Locate the cell with the specified text and output its [X, Y] center coordinate. 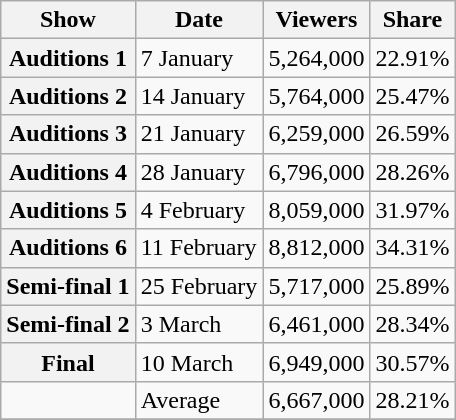
Auditions 5 [68, 210]
6,259,000 [316, 134]
Final [68, 362]
4 February [199, 210]
31.97% [412, 210]
Auditions 6 [68, 248]
Share [412, 20]
Semi-final 1 [68, 286]
25 February [199, 286]
Date [199, 20]
5,717,000 [316, 286]
Auditions 3 [68, 134]
Auditions 4 [68, 172]
Viewers [316, 20]
Show [68, 20]
Auditions 2 [68, 96]
5,264,000 [316, 58]
Auditions 1 [68, 58]
8,059,000 [316, 210]
22.91% [412, 58]
25.89% [412, 286]
28.26% [412, 172]
11 February [199, 248]
28.34% [412, 324]
30.57% [412, 362]
5,764,000 [316, 96]
21 January [199, 134]
Semi-final 2 [68, 324]
7 January [199, 58]
6,796,000 [316, 172]
10 March [199, 362]
28 January [199, 172]
3 March [199, 324]
6,461,000 [316, 324]
6,667,000 [316, 400]
14 January [199, 96]
25.47% [412, 96]
26.59% [412, 134]
Average [199, 400]
28.21% [412, 400]
6,949,000 [316, 362]
8,812,000 [316, 248]
34.31% [412, 248]
